From the cell containing the given text, extract its center point as [x, y] coordinate. 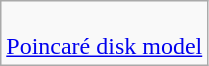
Poincaré disk model [104, 34]
